Extract the [x, y] coordinate from the center of the cell holding the provided text.  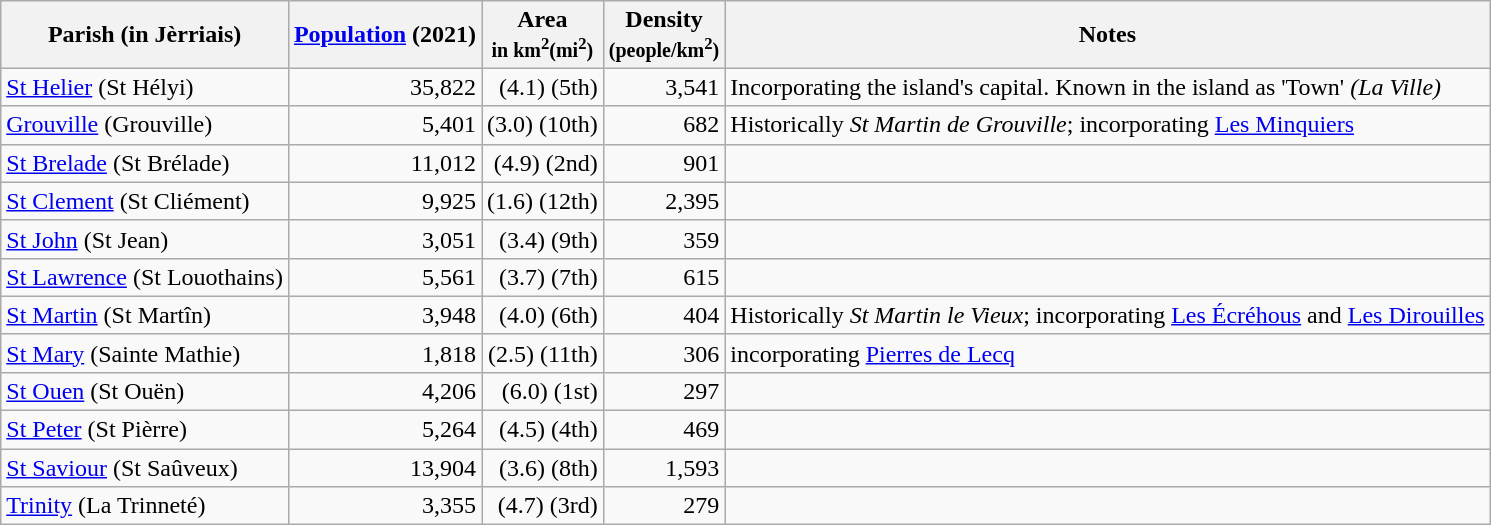
279 [664, 506]
5,401 [384, 125]
St Helier (St Hélyi) [145, 87]
incorporating Pierres de Lecq [1108, 353]
(1.6) (12th) [543, 201]
(4.0) (6th) [543, 315]
(4.9) (2nd) [543, 163]
St Saviour (St Saûveux) [145, 468]
(6.0) (1st) [543, 391]
St Mary (Sainte Mathie) [145, 353]
Population (2021) [384, 34]
Trinity (La Trinneté) [145, 506]
9,925 [384, 201]
(3.7) (7th) [543, 277]
615 [664, 277]
Historically St Martin le Vieux; incorporating Les Écréhous and Les Dirouilles [1108, 315]
St John (St Jean) [145, 239]
St Peter (St Pièrre) [145, 430]
1,593 [664, 468]
297 [664, 391]
3,355 [384, 506]
5,561 [384, 277]
(4.1) (5th) [543, 87]
Areain km2(mi2) [543, 34]
St Ouen (St Ouën) [145, 391]
404 [664, 315]
(3.0) (10th) [543, 125]
(4.5) (4th) [543, 430]
Notes [1108, 34]
3,051 [384, 239]
2,395 [664, 201]
Parish (in Jèrriais) [145, 34]
359 [664, 239]
(2.5) (11th) [543, 353]
St Martin (St Martîn) [145, 315]
901 [664, 163]
1,818 [384, 353]
St Lawrence (St Louothains) [145, 277]
St Clement (St Cliément) [145, 201]
306 [664, 353]
(3.6) (8th) [543, 468]
4,206 [384, 391]
Incorporating the island's capital. Known in the island as 'Town' (La Ville) [1108, 87]
Density(people/km2) [664, 34]
3,541 [664, 87]
5,264 [384, 430]
3,948 [384, 315]
13,904 [384, 468]
35,822 [384, 87]
St Brelade (St Brélade) [145, 163]
11,012 [384, 163]
Grouville (Grouville) [145, 125]
469 [664, 430]
(4.7) (3rd) [543, 506]
682 [664, 125]
Historically St Martin de Grouville; incorporating Les Minquiers [1108, 125]
(3.4) (9th) [543, 239]
